Return (x, y) of the center of cell containing provided text 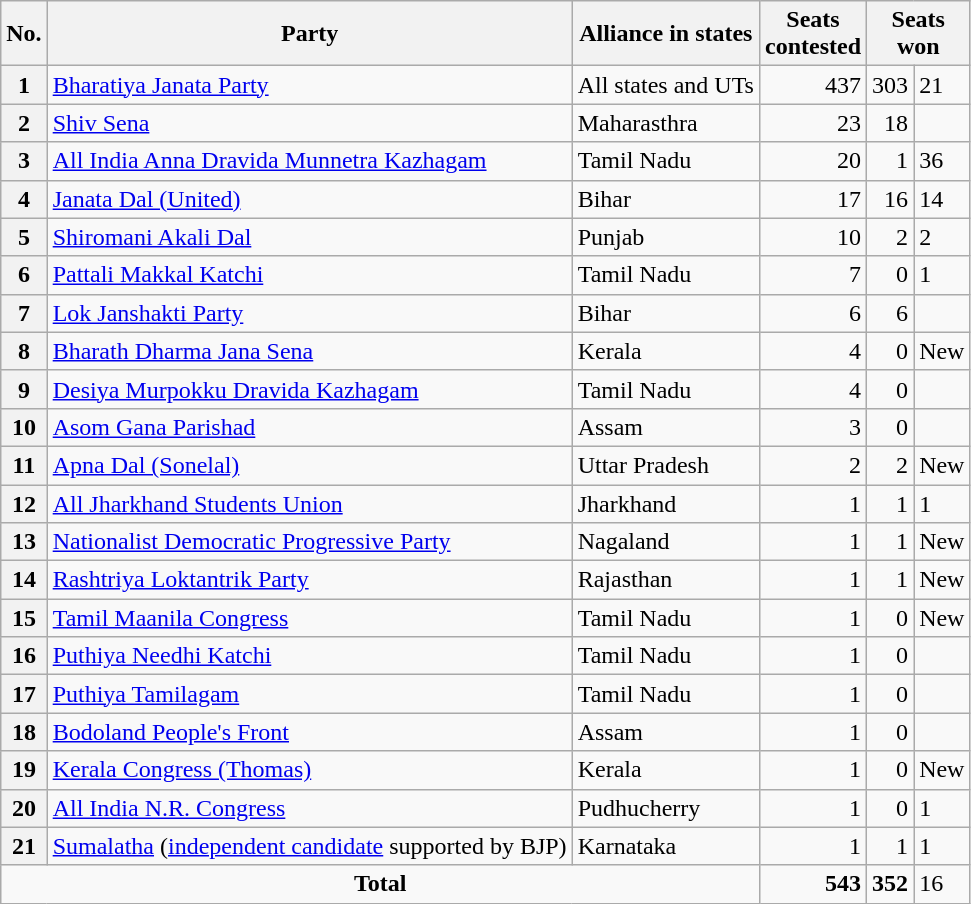
Lok Janshakti Party (310, 313)
Seats won (918, 34)
Janata Dal (United) (310, 199)
Pattali Makkal Katchi (310, 275)
All Jharkhand Students Union (310, 503)
Party (310, 34)
19 (24, 770)
Shiv Sena (310, 123)
Karnataka (666, 846)
Total (380, 884)
Rajasthan (666, 580)
5 (24, 237)
All states and UTs (666, 85)
303 (890, 85)
12 (24, 503)
352 (890, 884)
Shiromani Akali Dal (310, 237)
Rashtriya Loktantrik Party (310, 580)
Maharasthra (666, 123)
Kerala Congress (Thomas) (310, 770)
Pudhucherry (666, 808)
No. (24, 34)
9 (24, 389)
Alliance in states (666, 34)
36 (942, 161)
Sumalatha (independent candidate supported by BJP) (310, 846)
543 (812, 884)
Bharatiya Janata Party (310, 85)
Desiya Murpokku Dravida Kazhagam (310, 389)
23 (812, 123)
11 (24, 465)
All India N.R. Congress (310, 808)
Bharath Dharma Jana Sena (310, 351)
13 (24, 542)
Uttar Pradesh (666, 465)
All India Anna Dravida Munnetra Kazhagam (310, 161)
Bodoland People's Front (310, 732)
Apna Dal (Sonelal) (310, 465)
Puthiya Needhi Katchi (310, 656)
Nationalist Democratic Progressive Party (310, 542)
437 (812, 85)
Asom Gana Parishad (310, 427)
Nagaland (666, 542)
Seats contested (812, 34)
15 (24, 618)
Puthiya Tamilagam (310, 694)
Jharkhand (666, 503)
Punjab (666, 237)
Tamil Maanila Congress (310, 618)
8 (24, 351)
